Return [x, y] of the center of cell containing provided text 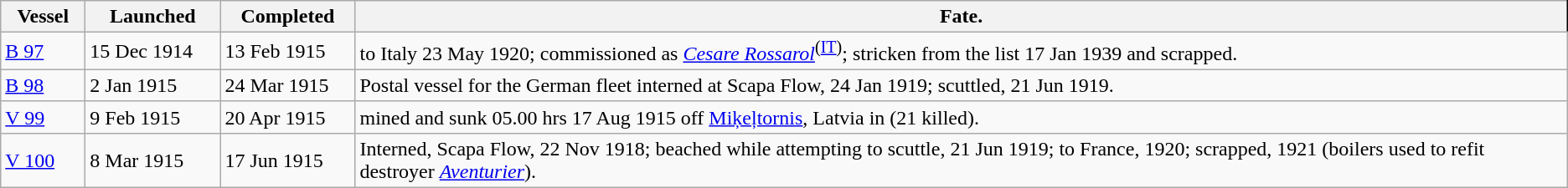
mined and sunk 05.00 hrs 17 Aug 1915 off Miķeļtornis, Latvia in (21 killed). [962, 117]
13 Feb 1915 [288, 52]
Postal vessel for the German fleet interned at Scapa Flow, 24 Jan 1919; scuttled, 21 Jun 1919. [962, 85]
V 100 [44, 160]
17 Jun 1915 [288, 160]
B 97 [44, 52]
24 Mar 1915 [288, 85]
B 98 [44, 85]
to Italy 23 May 1920; commissioned as Cesare Rossarol(IT); stricken from the list 17 Jan 1939 and scrapped. [962, 52]
Completed [288, 17]
V 99 [44, 117]
15 Dec 1914 [152, 52]
Vessel [44, 17]
9 Feb 1915 [152, 117]
Launched [152, 17]
8 Mar 1915 [152, 160]
Fate. [962, 17]
20 Apr 1915 [288, 117]
2 Jan 1915 [152, 85]
